Return the (x, y) coordinate for the center point of the cell that contains the specified text.  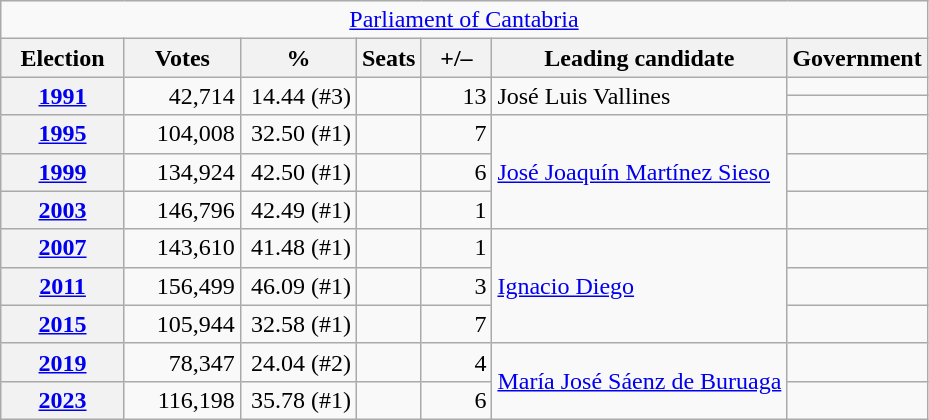
156,499 (182, 286)
32.58 (#1) (298, 324)
46.09 (#1) (298, 286)
Ignacio Diego (640, 286)
2023 (63, 400)
42.49 (#1) (298, 210)
José Joaquín Martínez Sieso (640, 172)
% (298, 58)
4 (456, 362)
3 (456, 286)
32.50 (#1) (298, 134)
+/– (456, 58)
143,610 (182, 248)
2015 (63, 324)
41.48 (#1) (298, 248)
2011 (63, 286)
134,924 (182, 172)
146,796 (182, 210)
78,347 (182, 362)
Parliament of Cantabria (464, 20)
105,944 (182, 324)
24.04 (#2) (298, 362)
13 (456, 96)
José Luis Vallines (640, 96)
Election (63, 58)
2007 (63, 248)
Seats (388, 58)
Votes (182, 58)
104,008 (182, 134)
Leading candidate (640, 58)
35.78 (#1) (298, 400)
Government (857, 58)
María José Sáenz de Buruaga (640, 381)
1999 (63, 172)
1991 (63, 96)
14.44 (#3) (298, 96)
2003 (63, 210)
1995 (63, 134)
42.50 (#1) (298, 172)
2019 (63, 362)
42,714 (182, 96)
116,198 (182, 400)
